For the text-containing cell, return its midpoint in (X, Y) coordinate format. 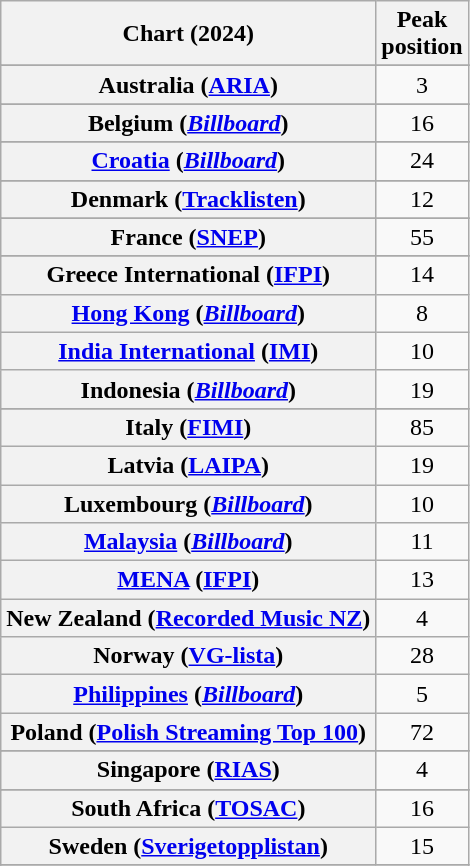
Croatia (Billboard) (188, 161)
24 (422, 161)
Greece International (IFPI) (188, 275)
3 (422, 85)
12 (422, 199)
Malaysia (Billboard) (188, 542)
Luxembourg (Billboard) (188, 503)
South Africa (TOSAC) (188, 808)
Poland (Polish Streaming Top 100) (188, 732)
New Zealand (Recorded Music NZ) (188, 618)
28 (422, 656)
85 (422, 427)
8 (422, 313)
Philippines (Billboard) (188, 694)
Norway (VG-lista) (188, 656)
Australia (ARIA) (188, 85)
13 (422, 580)
15 (422, 846)
14 (422, 275)
India International (IMI) (188, 351)
5 (422, 694)
Italy (FIMI) (188, 427)
Peakposition (422, 34)
72 (422, 732)
Latvia (LAIPA) (188, 465)
Denmark (Tracklisten) (188, 199)
Chart (2024) (188, 34)
Hong Kong (Billboard) (188, 313)
Indonesia (Billboard) (188, 389)
France (SNEP) (188, 237)
Belgium (Billboard) (188, 123)
Singapore (RIAS) (188, 770)
Sweden (Sverigetopplistan) (188, 846)
MENA (IFPI) (188, 580)
11 (422, 542)
55 (422, 237)
